Identify which cell holds the provided text, then report its (x, y) central coordinate. 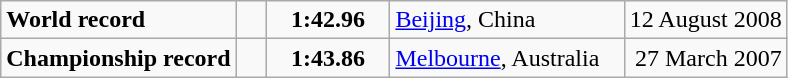
Beijing, China (507, 20)
Melbourne, Australia (507, 58)
Championship record (118, 58)
1:42.96 (328, 20)
World record (118, 20)
1:43.86 (328, 58)
12 August 2008 (706, 20)
27 March 2007 (706, 58)
